Find where the given text appears and provide that cell's center as (x, y) coordinate. 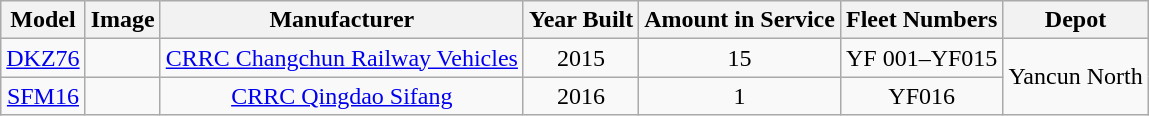
Image (122, 20)
CRRC Changchun Railway Vehicles (342, 58)
2015 (580, 58)
Model (43, 20)
Fleet Numbers (921, 20)
Yancun North (1076, 77)
Depot (1076, 20)
Manufacturer (342, 20)
15 (740, 58)
SFM16 (43, 96)
2016 (580, 96)
DKZ76 (43, 58)
CRRC Qingdao Sifang (342, 96)
Amount in Service (740, 20)
YF016 (921, 96)
YF 001–YF015 (921, 58)
Year Built (580, 20)
1 (740, 96)
